Capture the cell that displays the provided text and extract its [x, y] central coordinate. 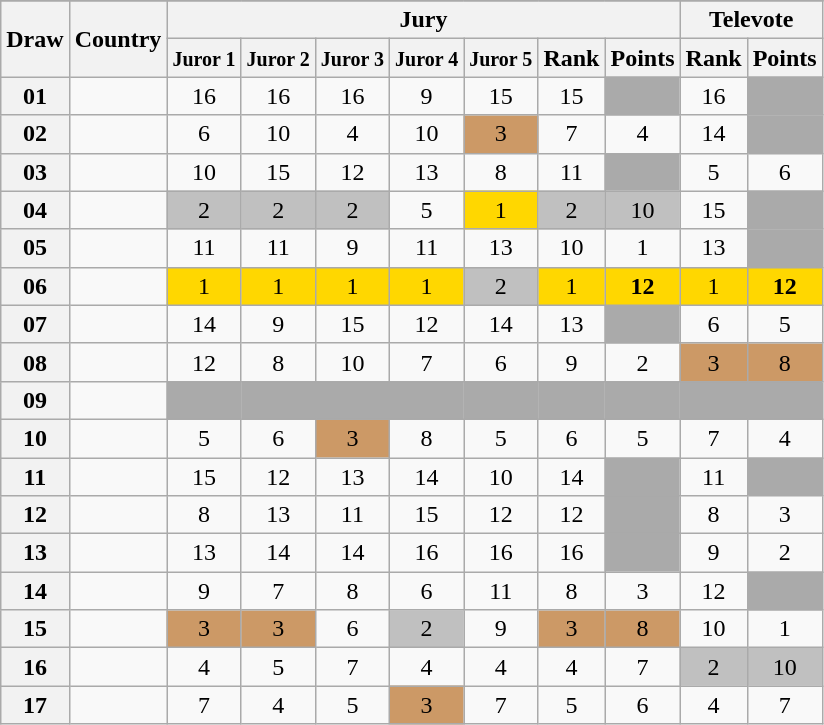
Jury [424, 20]
Draw [35, 39]
Juror 3 [352, 58]
Televote [751, 20]
Country [118, 39]
17 [35, 705]
07 [35, 324]
04 [35, 210]
Juror 2 [278, 58]
Juror 5 [501, 58]
Juror 4 [426, 58]
09 [35, 400]
Juror 1 [204, 58]
08 [35, 362]
06 [35, 286]
01 [35, 96]
02 [35, 134]
03 [35, 172]
05 [35, 248]
